Scan for the cell matching the given text and deliver its [X, Y] coordinate at center. 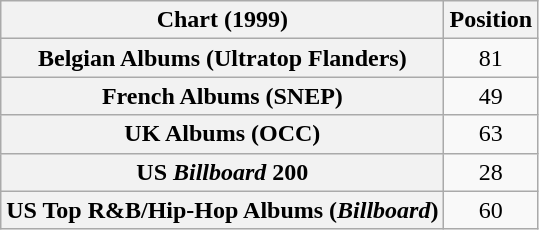
28 [491, 172]
Position [491, 20]
63 [491, 134]
81 [491, 58]
Chart (1999) [222, 20]
US Top R&B/Hip-Hop Albums (Billboard) [222, 210]
US Billboard 200 [222, 172]
French Albums (SNEP) [222, 96]
49 [491, 96]
Belgian Albums (Ultratop Flanders) [222, 58]
60 [491, 210]
UK Albums (OCC) [222, 134]
